Provide the [X, Y] coordinate of the cell's center where the given text is located.  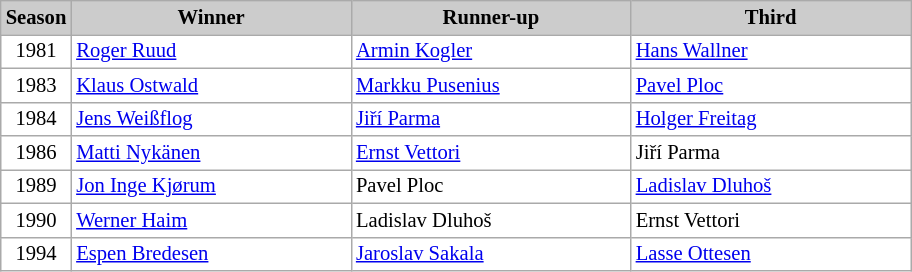
1984 [36, 119]
Roger Ruud [211, 51]
Jaroslav Sakala [491, 254]
Armin Kogler [491, 51]
1986 [36, 153]
Jens Weißflog [211, 119]
Winner [211, 17]
Markku Pusenius [491, 85]
Third [771, 17]
Werner Haim [211, 220]
1983 [36, 85]
Runner-up [491, 17]
1990 [36, 220]
1989 [36, 186]
Holger Freitag [771, 119]
1994 [36, 254]
Jon Inge Kjørum [211, 186]
Hans Wallner [771, 51]
1981 [36, 51]
Season [36, 17]
Espen Bredesen [211, 254]
Matti Nykänen [211, 153]
Klaus Ostwald [211, 85]
Lasse Ottesen [771, 254]
